Return the [x, y] coordinate for the center point of the cell that contains the specified text.  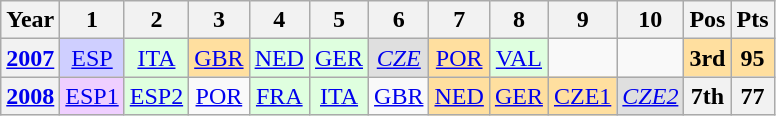
Pos [708, 20]
7 [459, 20]
3rd [708, 58]
9 [582, 20]
7th [708, 96]
2 [156, 20]
95 [752, 58]
Pts [752, 20]
2007 [30, 58]
ESP [92, 58]
4 [279, 20]
ESP2 [156, 96]
ESP1 [92, 96]
1 [92, 20]
77 [752, 96]
6 [399, 20]
8 [518, 20]
CZE [399, 58]
FRA [279, 96]
CZE2 [650, 96]
Year [30, 20]
2008 [30, 96]
10 [650, 20]
VAL [518, 58]
3 [219, 20]
CZE1 [582, 96]
5 [338, 20]
